Pinpoint the cell where the given text exists, returning its [X, Y] midpoint coordinate. 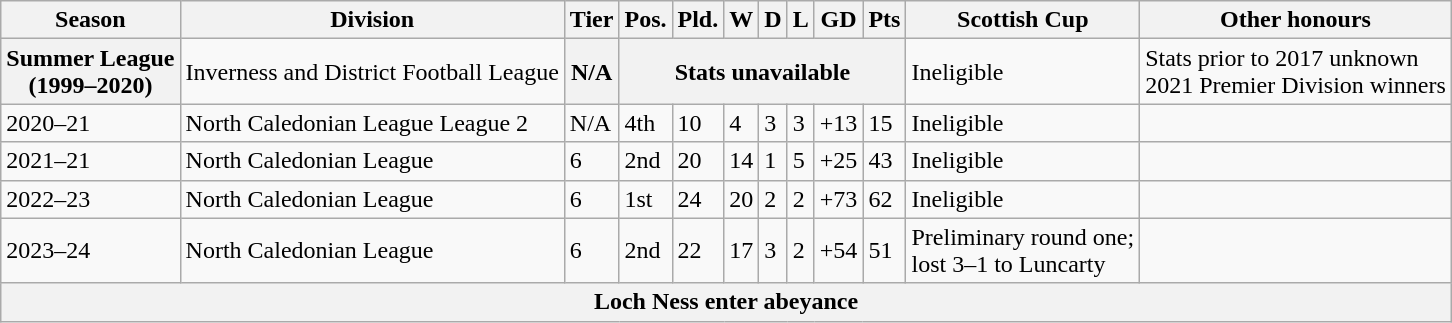
Pos. [646, 20]
14 [742, 161]
51 [884, 250]
2021–21 [90, 161]
D [773, 20]
4 [742, 123]
Stats prior to 2017 unknown2021 Premier Division winners [1296, 72]
Inverness and District Football League [372, 72]
Stats unavailable [762, 72]
GD [838, 20]
5 [800, 161]
62 [884, 199]
+54 [838, 250]
22 [698, 250]
North Caledonian League League 2 [372, 123]
15 [884, 123]
Loch Ness enter abeyance [726, 302]
Pts [884, 20]
Preliminary round one;lost 3–1 to Luncarty [1023, 250]
Other honours [1296, 20]
+73 [838, 199]
Scottish Cup [1023, 20]
+25 [838, 161]
1st [646, 199]
Tier [592, 20]
W [742, 20]
Season [90, 20]
2020–21 [90, 123]
10 [698, 123]
Summer League(1999–2020) [90, 72]
24 [698, 199]
L [800, 20]
Pld. [698, 20]
4th [646, 123]
Division [372, 20]
17 [742, 250]
1 [773, 161]
2022–23 [90, 199]
+13 [838, 123]
43 [884, 161]
2023–24 [90, 250]
